For the text-containing cell, return its midpoint in (x, y) coordinate format. 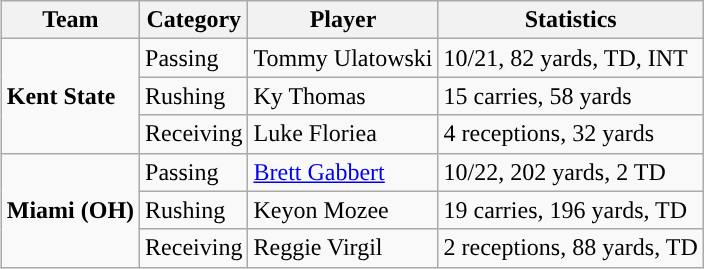
Keyon Mozee (343, 210)
Category (194, 20)
10/21, 82 yards, TD, INT (570, 58)
Ky Thomas (343, 96)
19 carries, 196 yards, TD (570, 210)
Statistics (570, 20)
Kent State (70, 96)
15 carries, 58 yards (570, 96)
Tommy Ulatowski (343, 58)
Reggie Virgil (343, 248)
Miami (OH) (70, 210)
Brett Gabbert (343, 172)
Luke Floriea (343, 134)
Player (343, 20)
10/22, 202 yards, 2 TD (570, 172)
4 receptions, 32 yards (570, 134)
2 receptions, 88 yards, TD (570, 248)
Team (70, 20)
